Locate the cell with the specified text and output its (X, Y) center coordinate. 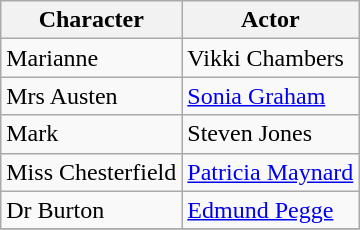
Mark (92, 134)
Dr Burton (92, 210)
Steven Jones (270, 134)
Patricia Maynard (270, 172)
Miss Chesterfield (92, 172)
Actor (270, 20)
Edmund Pegge (270, 210)
Mrs Austen (92, 96)
Character (92, 20)
Vikki Chambers (270, 58)
Marianne (92, 58)
Sonia Graham (270, 96)
